Locate the cell with the specified text and output its [x, y] center coordinate. 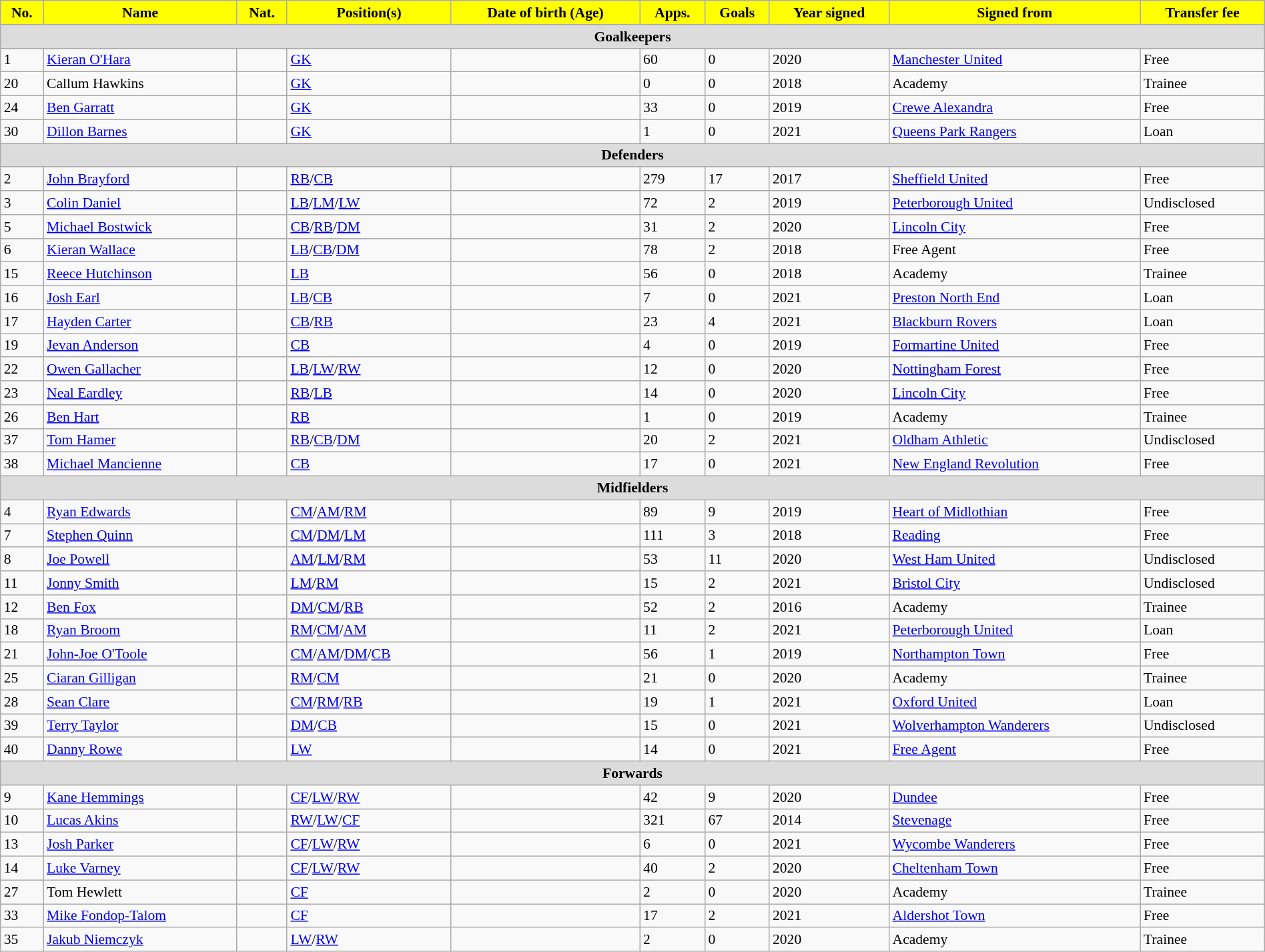
Neal Eardley [140, 393]
Ciaran Gilligan [140, 678]
Sean Clare [140, 702]
Ben Hart [140, 417]
CM/AM/DM/CB [369, 654]
Kieran Wallace [140, 250]
25 [22, 678]
22 [22, 370]
West Ham United [1015, 560]
28 [22, 702]
42 [673, 797]
Position(s) [369, 13]
Kieran O'Hara [140, 60]
LW/RW [369, 940]
Aldershot Town [1015, 916]
RB/LB [369, 393]
18 [22, 630]
Kane Hemmings [140, 797]
38 [22, 464]
RB/CB/DM [369, 440]
Date of birth (Age) [546, 13]
Terry Taylor [140, 726]
Reece Hutchinson [140, 274]
CB/RB [369, 322]
Preston North End [1015, 298]
26 [22, 417]
Nat. [262, 13]
LB/LM/LW [369, 203]
LB/CB/DM [369, 250]
Name [140, 13]
Dundee [1015, 797]
Jakub Niemczyk [140, 940]
Year signed [829, 13]
Heart of Midlothian [1015, 512]
Jonny Smith [140, 583]
Goalkeepers [632, 37]
37 [22, 440]
CB/RB/DM [369, 227]
Lucas Akins [140, 821]
RB/CB [369, 179]
Michael Mancienne [140, 464]
Oldham Athletic [1015, 440]
CM/DM/LM [369, 536]
2014 [829, 821]
27 [22, 892]
Reading [1015, 536]
Nottingham Forest [1015, 370]
Transfer fee [1202, 13]
Midfielders [632, 488]
2016 [829, 607]
Queens Park Rangers [1015, 131]
52 [673, 607]
Blackburn Rovers [1015, 322]
Ryan Broom [140, 630]
AM/LM/RM [369, 560]
DM/CB [369, 726]
New England Revolution [1015, 464]
39 [22, 726]
Colin Daniel [140, 203]
Danny Rowe [140, 750]
RW/LW/CF [369, 821]
Hayden Carter [140, 322]
Ben Fox [140, 607]
Dillon Barnes [140, 131]
279 [673, 179]
Northampton Town [1015, 654]
321 [673, 821]
RB [369, 417]
Defenders [632, 155]
Bristol City [1015, 583]
10 [22, 821]
CM/AM/RM [369, 512]
RM/CM/AM [369, 630]
Formartine United [1015, 346]
5 [22, 227]
67 [737, 821]
Goals [737, 13]
35 [22, 940]
2017 [829, 179]
Josh Earl [140, 298]
78 [673, 250]
24 [22, 108]
John-Joe O'Toole [140, 654]
Tom Hamer [140, 440]
Oxford United [1015, 702]
Jevan Anderson [140, 346]
Stephen Quinn [140, 536]
Crewe Alexandra [1015, 108]
John Brayford [140, 179]
8 [22, 560]
Stevenage [1015, 821]
LB/LW/RW [369, 370]
Cheltenham Town [1015, 869]
16 [22, 298]
Joe Powell [140, 560]
Tom Hewlett [140, 892]
Apps. [673, 13]
Manchester United [1015, 60]
CM/RM/RB [369, 702]
Wycombe Wanderers [1015, 845]
30 [22, 131]
Ryan Edwards [140, 512]
No. [22, 13]
Signed from [1015, 13]
Mike Fondop-Talom [140, 916]
31 [673, 227]
LB/CB [369, 298]
Sheffield United [1015, 179]
RM/CM [369, 678]
Forwards [632, 773]
Callum Hawkins [140, 84]
89 [673, 512]
Josh Parker [140, 845]
60 [673, 60]
LW [369, 750]
LB [369, 274]
72 [673, 203]
Owen Gallacher [140, 370]
Luke Varney [140, 869]
13 [22, 845]
Ben Garratt [140, 108]
DM/CM/RB [369, 607]
Wolverhampton Wanderers [1015, 726]
LM/RM [369, 583]
111 [673, 536]
Michael Bostwick [140, 227]
53 [673, 560]
